Locate the cell with the specified text and output its [x, y] center coordinate. 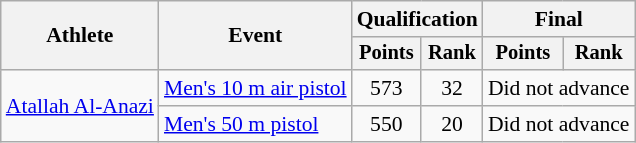
Atallah Al-Anazi [80, 106]
Athlete [80, 36]
Event [256, 36]
Men's 10 m air pistol [256, 88]
Final [559, 19]
20 [452, 124]
Qualification [418, 19]
550 [386, 124]
Men's 50 m pistol [256, 124]
32 [452, 88]
573 [386, 88]
